From the cell containing the given text, extract its center point as [X, Y] coordinate. 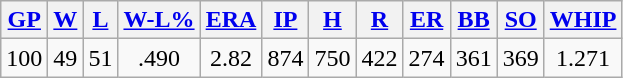
IP [286, 20]
874 [286, 58]
W [66, 20]
51 [100, 58]
H [332, 20]
2.82 [231, 58]
274 [426, 58]
49 [66, 58]
R [380, 20]
422 [380, 58]
W-L% [159, 20]
ERA [231, 20]
361 [474, 58]
ER [426, 20]
L [100, 20]
WHIP [583, 20]
1.271 [583, 58]
BB [474, 20]
100 [24, 58]
750 [332, 58]
GP [24, 20]
SO [520, 20]
369 [520, 58]
.490 [159, 58]
